Find where the given text appears and provide that cell's center as [x, y] coordinate. 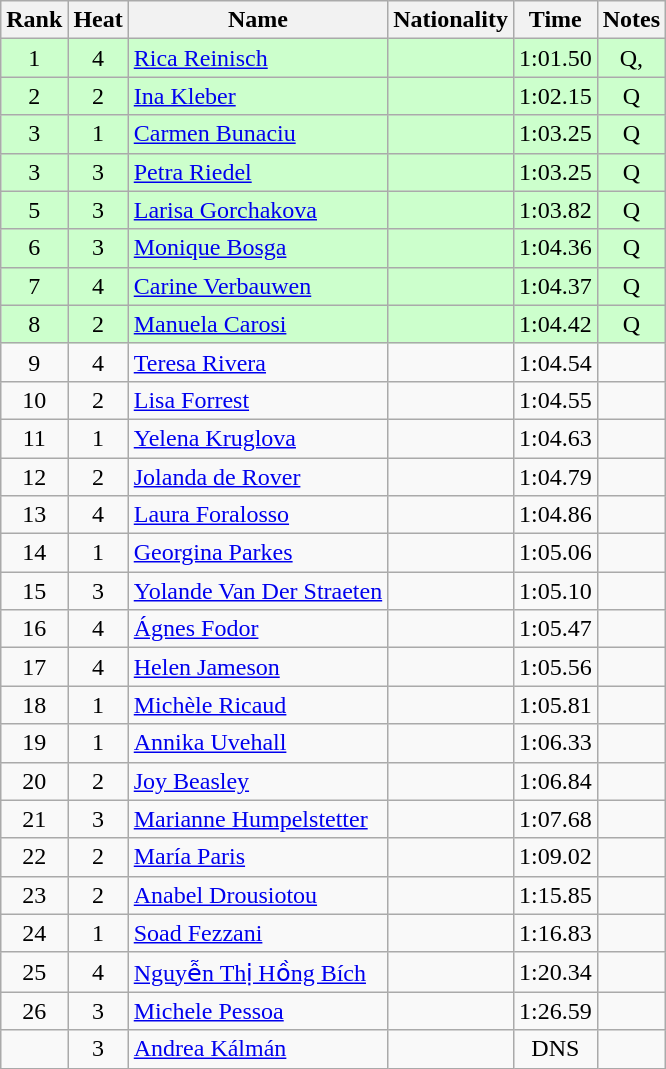
Nguyễn Thị Hồng Bích [258, 972]
24 [34, 933]
Georgina Parkes [258, 553]
1:05.56 [555, 667]
Teresa Rivera [258, 362]
1:04.79 [555, 477]
Ágnes Fodor [258, 629]
Marianne Humpelstetter [258, 819]
Petra Riedel [258, 172]
Yolande Van Der Straeten [258, 591]
DNS [555, 1049]
Rica Reinisch [258, 58]
Q, [631, 58]
1:20.34 [555, 972]
1:04.55 [555, 400]
8 [34, 324]
1:04.63 [555, 438]
25 [34, 972]
Larisa Gorchakova [258, 210]
23 [34, 895]
Ina Kleber [258, 96]
1:07.68 [555, 819]
15 [34, 591]
1:15.85 [555, 895]
Andrea Kálmán [258, 1049]
Time [555, 20]
Yelena Kruglova [258, 438]
1:26.59 [555, 1011]
Monique Bosga [258, 248]
7 [34, 286]
1:16.83 [555, 933]
18 [34, 705]
Rank [34, 20]
14 [34, 553]
Anabel Drousiotou [258, 895]
1:04.54 [555, 362]
21 [34, 819]
1:05.06 [555, 553]
Joy Beasley [258, 781]
María Paris [258, 857]
Notes [631, 20]
Carmen Bunaciu [258, 134]
5 [34, 210]
Manuela Carosi [258, 324]
1:02.15 [555, 96]
12 [34, 477]
16 [34, 629]
19 [34, 743]
13 [34, 515]
1:01.50 [555, 58]
Nationality [451, 20]
Lisa Forrest [258, 400]
17 [34, 667]
1:06.84 [555, 781]
1:09.02 [555, 857]
Michele Pessoa [258, 1011]
11 [34, 438]
10 [34, 400]
1:05.47 [555, 629]
9 [34, 362]
Jolanda de Rover [258, 477]
1:04.86 [555, 515]
1:03.82 [555, 210]
Carine Verbauwen [258, 286]
6 [34, 248]
1:05.10 [555, 591]
26 [34, 1011]
Heat [98, 20]
Michèle Ricaud [258, 705]
1:04.36 [555, 248]
20 [34, 781]
22 [34, 857]
1:05.81 [555, 705]
Laura Foralosso [258, 515]
Name [258, 20]
Soad Fezzani [258, 933]
Helen Jameson [258, 667]
Annika Uvehall [258, 743]
1:04.42 [555, 324]
1:04.37 [555, 286]
1:06.33 [555, 743]
